Provide the [x, y] coordinate of the cell's center where the given text is located.  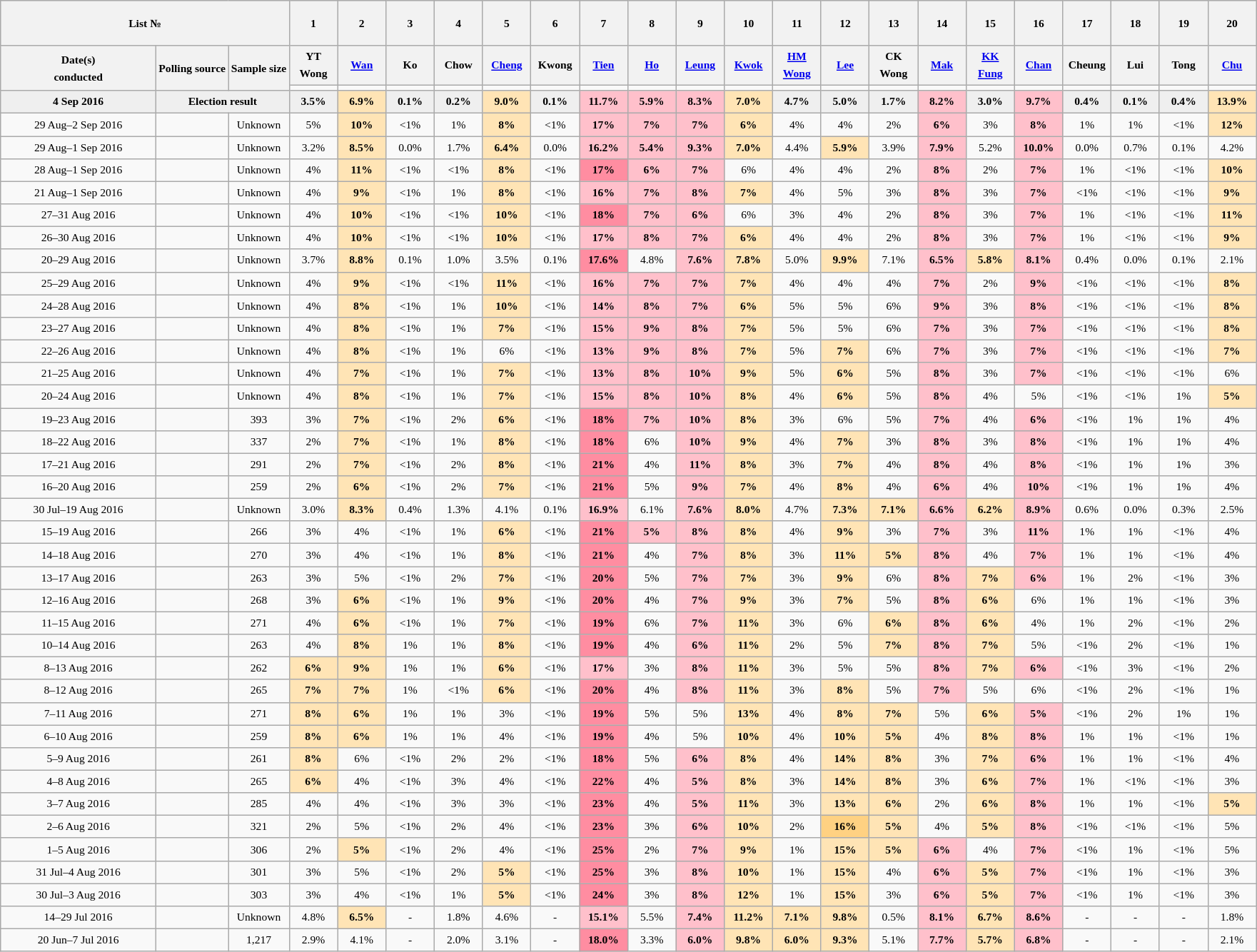
2–6 Aug 2016 [79, 827]
285 [258, 804]
15 [990, 23]
Chu [1232, 66]
Kwok [749, 66]
2.9% [313, 941]
Cheng [507, 66]
23–27 Aug 2016 [79, 329]
4 [458, 23]
306 [258, 850]
12–16 Aug 2016 [79, 601]
8.9% [1039, 510]
1–5 Aug 2016 [79, 850]
4.6% [507, 918]
6.8% [1039, 941]
0.7% [1136, 148]
Chan [1039, 66]
3.1% [507, 941]
17 [1087, 23]
10–14 Aug 2016 [79, 646]
5 [507, 23]
9.0% [507, 103]
1.3% [458, 510]
21–25 Aug 2016 [79, 374]
3.2% [313, 148]
16–20 Aug 2016 [79, 487]
303 [258, 895]
0.5% [894, 918]
7.7% [942, 941]
6.2% [990, 510]
1.0% [458, 261]
YT Wong [313, 66]
7–11 Aug 2016 [79, 714]
30 Jul–19 Aug 2016 [79, 510]
11 [797, 23]
0.3% [1183, 510]
7.3% [845, 510]
18.0% [604, 941]
14–29 Jul 2016 [79, 918]
Lee [845, 66]
19 [1183, 23]
28 Aug–1 Sep 2016 [79, 171]
6.4% [507, 148]
321 [258, 827]
12 [845, 23]
11.2% [749, 918]
261 [258, 759]
20 [1232, 23]
11–15 Aug 2016 [79, 624]
6.1% [652, 510]
Chow [458, 66]
7 [604, 23]
8.0% [749, 510]
2.0% [458, 941]
268 [258, 601]
3–7 Aug 2016 [79, 804]
13.9% [1232, 103]
9.7% [1039, 103]
30 Jul–3 Aug 2016 [79, 895]
31 Jul–4 Aug 2016 [79, 873]
16 [1039, 23]
1,217 [258, 941]
10 [749, 23]
20–29 Aug 2016 [79, 261]
3.7% [313, 261]
24% [604, 895]
20 Jun–7 Jul 2016 [79, 941]
24–28 Aug 2016 [79, 306]
16.9% [604, 510]
9.9% [845, 261]
8.8% [362, 261]
19–23 Aug 2016 [79, 420]
7.4% [700, 918]
6.9% [362, 103]
Sample size [258, 69]
Kwong [555, 66]
5.2% [990, 148]
5.4% [652, 148]
7.9% [942, 148]
Date(s)conducted [79, 69]
Election result [223, 103]
4–8 Aug 2016 [79, 782]
3.9% [894, 148]
4.2% [1232, 148]
18–22 Aug 2016 [79, 442]
337 [258, 442]
13 [894, 23]
6 [555, 23]
270 [258, 555]
2.5% [1232, 510]
0.2% [458, 103]
3.3% [652, 941]
6–10 Aug 2016 [79, 736]
22% [604, 782]
26–30 Aug 2016 [79, 238]
27–31 Aug 2016 [79, 216]
13–17 Aug 2016 [79, 578]
3 [410, 23]
8.6% [1039, 918]
8 [652, 23]
29 Aug–2 Sep 2016 [79, 125]
8.2% [942, 103]
1 [313, 23]
2 [362, 23]
5.7% [990, 941]
15.1% [604, 918]
22–26 Aug 2016 [79, 352]
KK Fung [990, 66]
Cheung [1087, 66]
CK Wong [894, 66]
29 Aug–1 Sep 2016 [79, 148]
Lui [1136, 66]
Tong [1183, 66]
List № [145, 23]
Ho [652, 66]
HM Wong [797, 66]
8–13 Aug 2016 [79, 669]
Leung [700, 66]
11.7% [604, 103]
20–24 Aug 2016 [79, 397]
14–18 Aug 2016 [79, 555]
5.8% [990, 261]
262 [258, 669]
25–29 Aug 2016 [79, 283]
Wan [362, 66]
6.6% [942, 510]
5.5% [652, 918]
15–19 Aug 2016 [79, 533]
7.8% [749, 261]
0.6% [1087, 510]
5–9 Aug 2016 [79, 759]
14 [942, 23]
6.7% [990, 918]
16.2% [604, 148]
17.6% [604, 261]
8–12 Aug 2016 [79, 692]
301 [258, 873]
17–21 Aug 2016 [79, 465]
4 Sep 2016 [79, 103]
Polling source [191, 69]
8.5% [362, 148]
4.4% [797, 148]
291 [258, 465]
266 [258, 533]
Mak [942, 66]
Tien [604, 66]
5.1% [894, 941]
10.0% [1039, 148]
Ko [410, 66]
18 [1136, 23]
21 Aug–1 Sep 2016 [79, 193]
393 [258, 420]
9 [700, 23]
